Locate the cell with the specified text and output its (x, y) center coordinate. 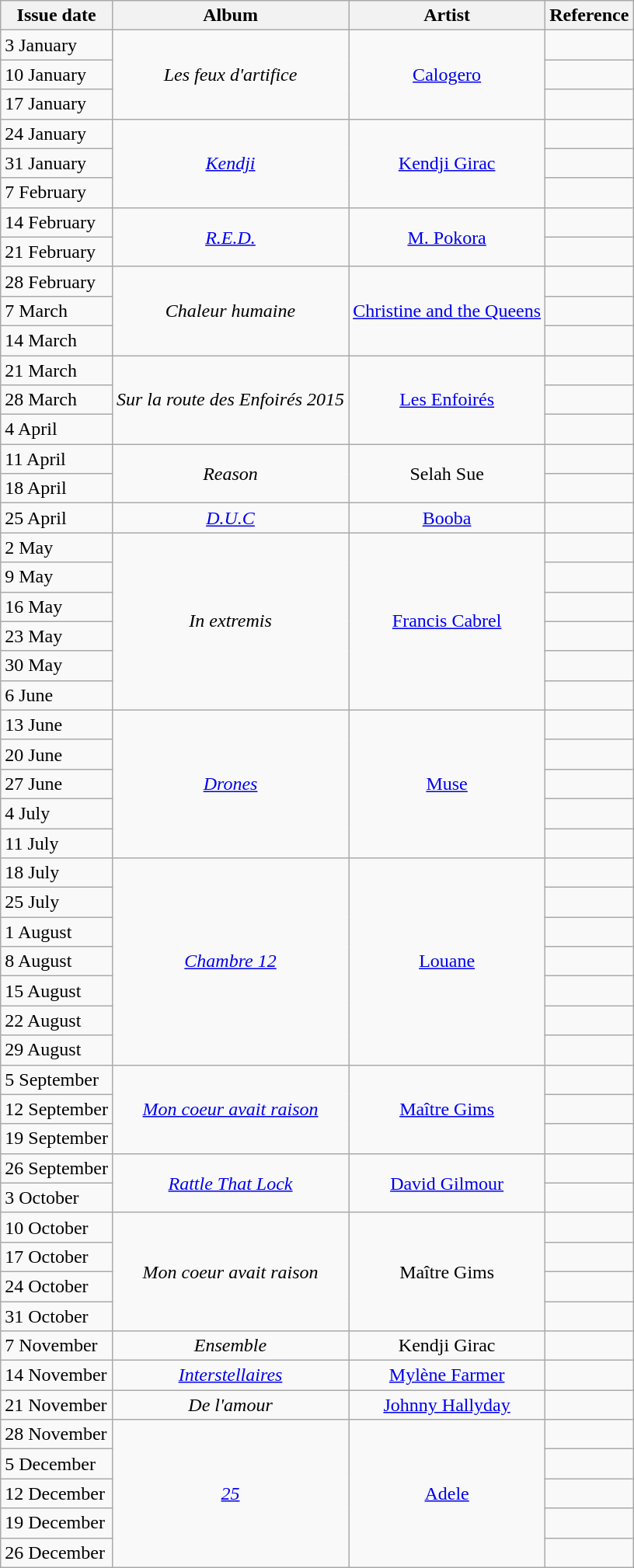
De l'amour (230, 1405)
12 September (57, 1109)
Francis Cabrel (448, 621)
Drones (230, 784)
27 June (57, 784)
Rattle That Lock (230, 1183)
24 January (57, 134)
13 June (57, 725)
11 July (57, 843)
R.E.D. (230, 237)
1 August (57, 932)
9 May (57, 577)
M. Pokora (448, 237)
7 March (57, 311)
21 March (57, 370)
4 July (57, 813)
Mylène Farmer (448, 1375)
David Gilmour (448, 1183)
23 May (57, 636)
15 August (57, 991)
3 October (57, 1198)
Selah Sue (448, 474)
Chambre 12 (230, 961)
2 May (57, 548)
Album (230, 16)
8 August (57, 961)
Artist (448, 16)
26 September (57, 1168)
Kendji (230, 163)
6 June (57, 695)
21 February (57, 252)
In extremis (230, 621)
17 October (57, 1257)
19 December (57, 1523)
30 May (57, 666)
5 September (57, 1080)
7 November (57, 1346)
26 December (57, 1552)
7 February (57, 193)
21 November (57, 1405)
28 February (57, 281)
Christine and the Queens (448, 311)
D.U.C (230, 518)
19 September (57, 1139)
Chaleur humaine (230, 311)
24 October (57, 1286)
22 August (57, 1020)
17 January (57, 104)
29 August (57, 1050)
25 (230, 1493)
Sur la route des Enfoirés 2015 (230, 400)
16 May (57, 607)
5 December (57, 1464)
Calogero (448, 75)
Johnny Hallyday (448, 1405)
Adele (448, 1493)
Interstellaires (230, 1375)
11 April (57, 459)
Reference (589, 16)
28 March (57, 400)
20 June (57, 754)
4 April (57, 429)
3 January (57, 45)
14 March (57, 340)
18 April (57, 488)
Ensemble (230, 1346)
28 November (57, 1434)
31 January (57, 163)
Reason (230, 474)
Muse (448, 784)
Les feux d'artifice (230, 75)
25 April (57, 518)
10 January (57, 75)
Louane (448, 961)
10 October (57, 1227)
14 November (57, 1375)
Les Enfoirés (448, 400)
Booba (448, 518)
25 July (57, 902)
18 July (57, 873)
31 October (57, 1316)
14 February (57, 222)
12 December (57, 1493)
Issue date (57, 16)
